For the text-containing cell, return its midpoint in [X, Y] coordinate format. 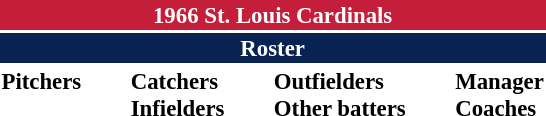
Roster [272, 48]
1966 St. Louis Cardinals [272, 15]
